Capture the cell that displays the provided text and extract its (x, y) central coordinate. 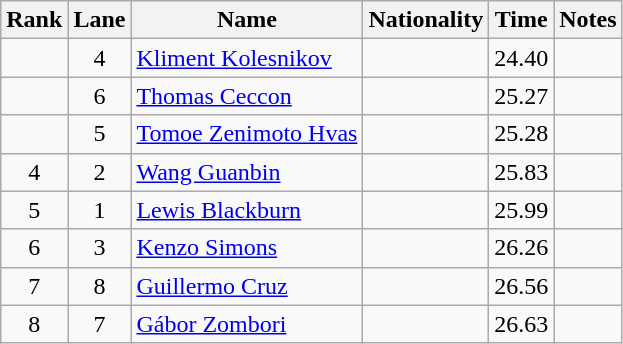
Gábor Zombori (247, 324)
26.63 (522, 324)
Lewis Blackburn (247, 210)
1 (100, 210)
3 (100, 248)
Guillermo Cruz (247, 286)
Rank (34, 20)
25.27 (522, 96)
Time (522, 20)
25.28 (522, 134)
Kliment Kolesnikov (247, 58)
Thomas Ceccon (247, 96)
Nationality (426, 20)
Tomoe Zenimoto Hvas (247, 134)
Notes (588, 20)
Wang Guanbin (247, 172)
Kenzo Simons (247, 248)
25.83 (522, 172)
Lane (100, 20)
24.40 (522, 58)
25.99 (522, 210)
2 (100, 172)
26.26 (522, 248)
26.56 (522, 286)
Name (247, 20)
